Provide the (x, y) coordinate of the cell's center where the given text is located.  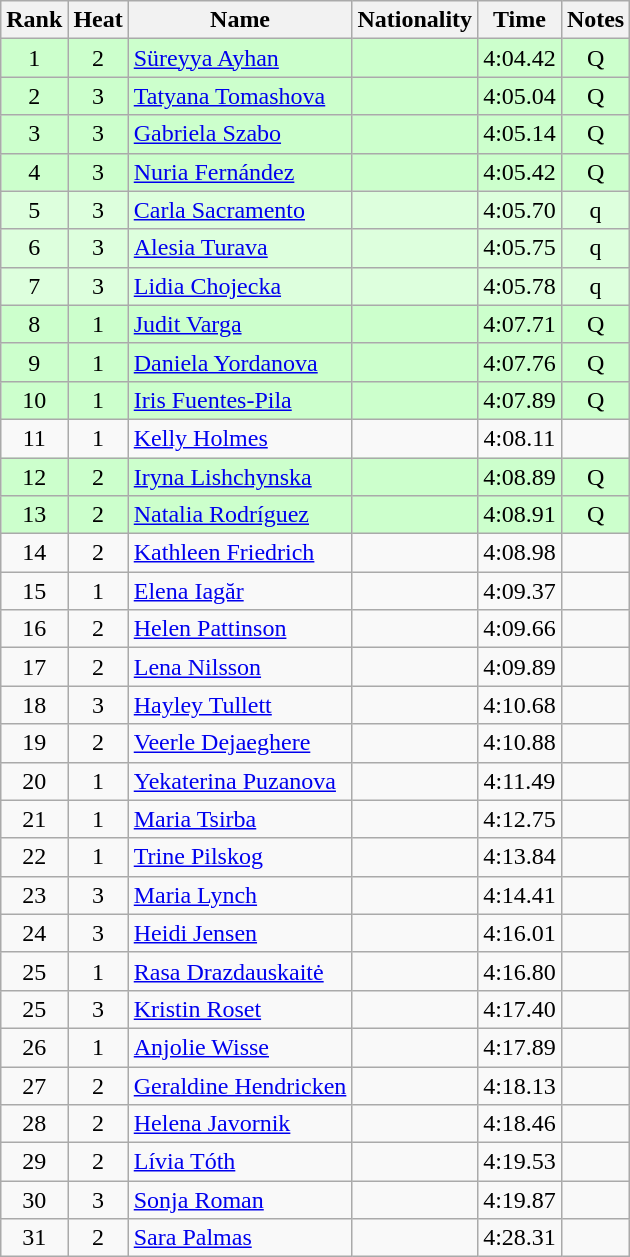
4:04.42 (520, 58)
Gabriela Szabo (240, 134)
4:14.41 (520, 895)
4:05.70 (520, 210)
Lívia Tóth (240, 1162)
Nuria Fernández (240, 172)
Helen Pattinson (240, 629)
18 (34, 705)
4:12.75 (520, 819)
28 (34, 1124)
Natalia Rodríguez (240, 515)
11 (34, 438)
6 (34, 248)
4:17.40 (520, 1009)
9 (34, 362)
Sara Palmas (240, 1238)
Veerle Dejaeghere (240, 743)
22 (34, 857)
Iris Fuentes-Pila (240, 400)
4:09.66 (520, 629)
Helena Javornik (240, 1124)
4:11.49 (520, 781)
Carla Sacramento (240, 210)
Iryna Lishchynska (240, 477)
4:08.89 (520, 477)
4:07.76 (520, 362)
Yekaterina Puzanova (240, 781)
Lena Nilsson (240, 667)
Süreyya Ayhan (240, 58)
15 (34, 591)
17 (34, 667)
4 (34, 172)
4:28.31 (520, 1238)
19 (34, 743)
Hayley Tullett (240, 705)
4:05.78 (520, 286)
4:05.42 (520, 172)
Rasa Drazdauskaitė (240, 971)
4:08.91 (520, 515)
Maria Lynch (240, 895)
4:19.87 (520, 1200)
4:13.84 (520, 857)
Daniela Yordanova (240, 362)
Tatyana Tomashova (240, 96)
21 (34, 819)
Heat (98, 20)
Nationality (415, 20)
Kathleen Friedrich (240, 553)
Trine Pilskog (240, 857)
4:17.89 (520, 1047)
4:07.71 (520, 324)
4:10.88 (520, 743)
4:09.89 (520, 667)
7 (34, 286)
Maria Tsirba (240, 819)
29 (34, 1162)
Alesia Turava (240, 248)
26 (34, 1047)
Name (240, 20)
23 (34, 895)
Kelly Holmes (240, 438)
4:19.53 (520, 1162)
Geraldine Hendricken (240, 1085)
Kristin Roset (240, 1009)
27 (34, 1085)
31 (34, 1238)
5 (34, 210)
12 (34, 477)
Sonja Roman (240, 1200)
4:10.68 (520, 705)
Time (520, 20)
13 (34, 515)
20 (34, 781)
16 (34, 629)
Rank (34, 20)
4:05.04 (520, 96)
Lidia Chojecka (240, 286)
8 (34, 324)
4:16.01 (520, 933)
4:05.14 (520, 134)
24 (34, 933)
10 (34, 400)
4:07.89 (520, 400)
4:16.80 (520, 971)
Heidi Jensen (240, 933)
4:18.46 (520, 1124)
Notes (595, 20)
4:08.11 (520, 438)
30 (34, 1200)
Judit Varga (240, 324)
4:09.37 (520, 591)
14 (34, 553)
Elena Iagăr (240, 591)
4:08.98 (520, 553)
4:18.13 (520, 1085)
4:05.75 (520, 248)
Anjolie Wisse (240, 1047)
